Capture the cell that displays the provided text and extract its [X, Y] central coordinate. 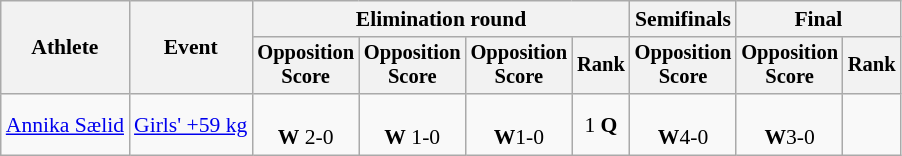
W1-0 [520, 124]
W 2-0 [306, 124]
W 1-0 [412, 124]
Annika Sælid [65, 124]
1 Q [601, 124]
Semifinals [684, 19]
Girls' +59 kg [190, 124]
W3-0 [790, 124]
Event [190, 48]
W4-0 [684, 124]
Elimination round [440, 19]
Athlete [65, 48]
Final [818, 19]
